From the cell containing the given text, extract its center point as (x, y) coordinate. 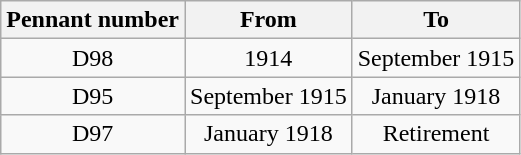
1914 (268, 58)
From (268, 20)
To (436, 20)
Pennant number (93, 20)
D98 (93, 58)
D95 (93, 96)
D97 (93, 134)
Retirement (436, 134)
